Return [x, y] of the center of cell containing provided text 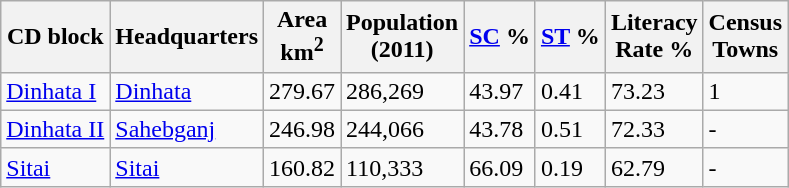
CensusTowns [745, 37]
0.19 [570, 167]
43.97 [500, 91]
279.67 [302, 91]
1 [745, 91]
Dinhata [187, 91]
73.23 [654, 91]
Literacy Rate % [654, 37]
160.82 [302, 167]
246.98 [302, 129]
Population(2011) [402, 37]
Dinhata I [56, 91]
0.41 [570, 91]
CD block [56, 37]
244,066 [402, 129]
Sahebganj [187, 129]
0.51 [570, 129]
66.09 [500, 167]
ST % [570, 37]
286,269 [402, 91]
Headquarters [187, 37]
110,333 [402, 167]
62.79 [654, 167]
Areakm2 [302, 37]
SC % [500, 37]
Dinhata II [56, 129]
72.33 [654, 129]
43.78 [500, 129]
